Return the (x, y) coordinate for the center point of the cell that contains the specified text.  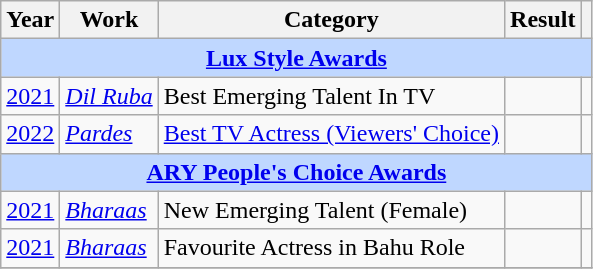
Result (543, 20)
Lux Style Awards (296, 58)
New Emerging Talent (Female) (331, 210)
ARY People's Choice Awards (296, 172)
Dil Ruba (109, 96)
Best Emerging Talent In TV (331, 96)
Pardes (109, 134)
Year (30, 20)
2022 (30, 134)
Best TV Actress (Viewers' Choice) (331, 134)
Work (109, 20)
Category (331, 20)
Favourite Actress in Bahu Role (331, 248)
